Return the (x, y) coordinate for the center point of the cell that contains the specified text.  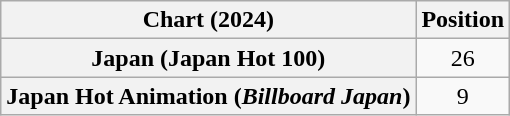
Japan Hot Animation (Billboard Japan) (208, 96)
Chart (2024) (208, 20)
Japan (Japan Hot 100) (208, 58)
Position (463, 20)
9 (463, 96)
26 (463, 58)
